Locate the cell with the specified text and output its (X, Y) center coordinate. 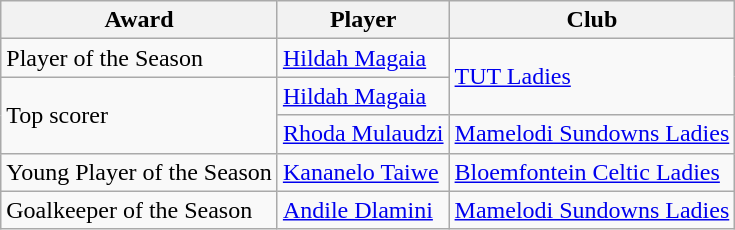
Bloemfontein Celtic Ladies (592, 172)
TUT Ladies (592, 77)
Kananelo Taiwe (363, 172)
Rhoda Mulaudzi (363, 134)
Andile Dlamini (363, 210)
Award (140, 20)
Top scorer (140, 115)
Young Player of the Season (140, 172)
Goalkeeper of the Season (140, 210)
Player (363, 20)
Club (592, 20)
Player of the Season (140, 58)
